Pinpoint the cell where the given text exists, returning its [X, Y] midpoint coordinate. 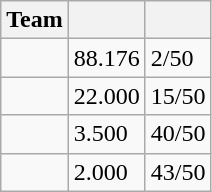
40/50 [178, 134]
22.000 [106, 96]
2.000 [106, 172]
15/50 [178, 96]
Team [35, 20]
2/50 [178, 58]
43/50 [178, 172]
88.176 [106, 58]
3.500 [106, 134]
